Find where the given text appears and provide that cell's center as [X, Y] coordinate. 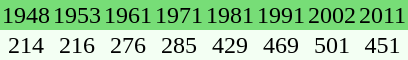
1991 [280, 15]
216 [76, 45]
285 [178, 45]
429 [230, 45]
214 [26, 45]
2011 [382, 15]
1971 [178, 15]
451 [382, 45]
1953 [76, 15]
1981 [230, 15]
501 [332, 45]
1961 [128, 15]
276 [128, 45]
2002 [332, 15]
1948 [26, 15]
469 [280, 45]
